Identify which cell holds the provided text, then report its (X, Y) central coordinate. 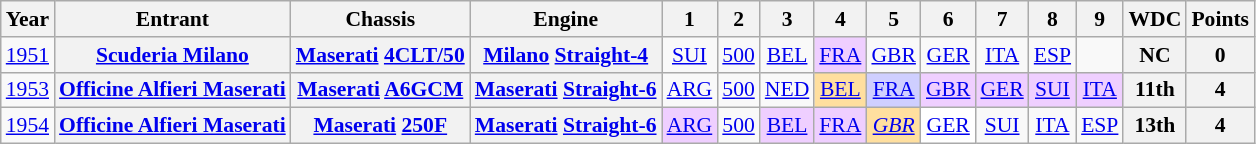
Entrant (172, 19)
Maserati 250F (380, 126)
WDC (1154, 19)
6 (948, 19)
11th (1154, 90)
Points (1220, 19)
0 (1220, 55)
Year (28, 19)
1 (690, 19)
1953 (28, 90)
7 (1002, 19)
9 (1100, 19)
Scuderia Milano (172, 55)
5 (894, 19)
13th (1154, 126)
Engine (566, 19)
3 (787, 19)
Maserati A6GCM (380, 90)
2 (738, 19)
1951 (28, 55)
8 (1052, 19)
Chassis (380, 19)
Maserati 4CLT/50 (380, 55)
NED (787, 90)
Milano Straight-4 (566, 55)
NC (1154, 55)
1954 (28, 126)
